Pinpoint the cell where the given text exists, returning its [X, Y] midpoint coordinate. 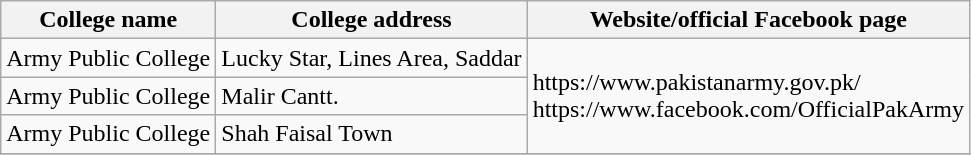
College name [108, 20]
College address [372, 20]
https://www.pakistanarmy.gov.pk/https://www.facebook.com/OfficialPakArmy [748, 96]
Malir Cantt. [372, 96]
Lucky Star, Lines Area, Saddar [372, 58]
Shah Faisal Town [372, 134]
Website/official Facebook page [748, 20]
